Extract the (x, y) coordinate from the center of the cell holding the provided text.  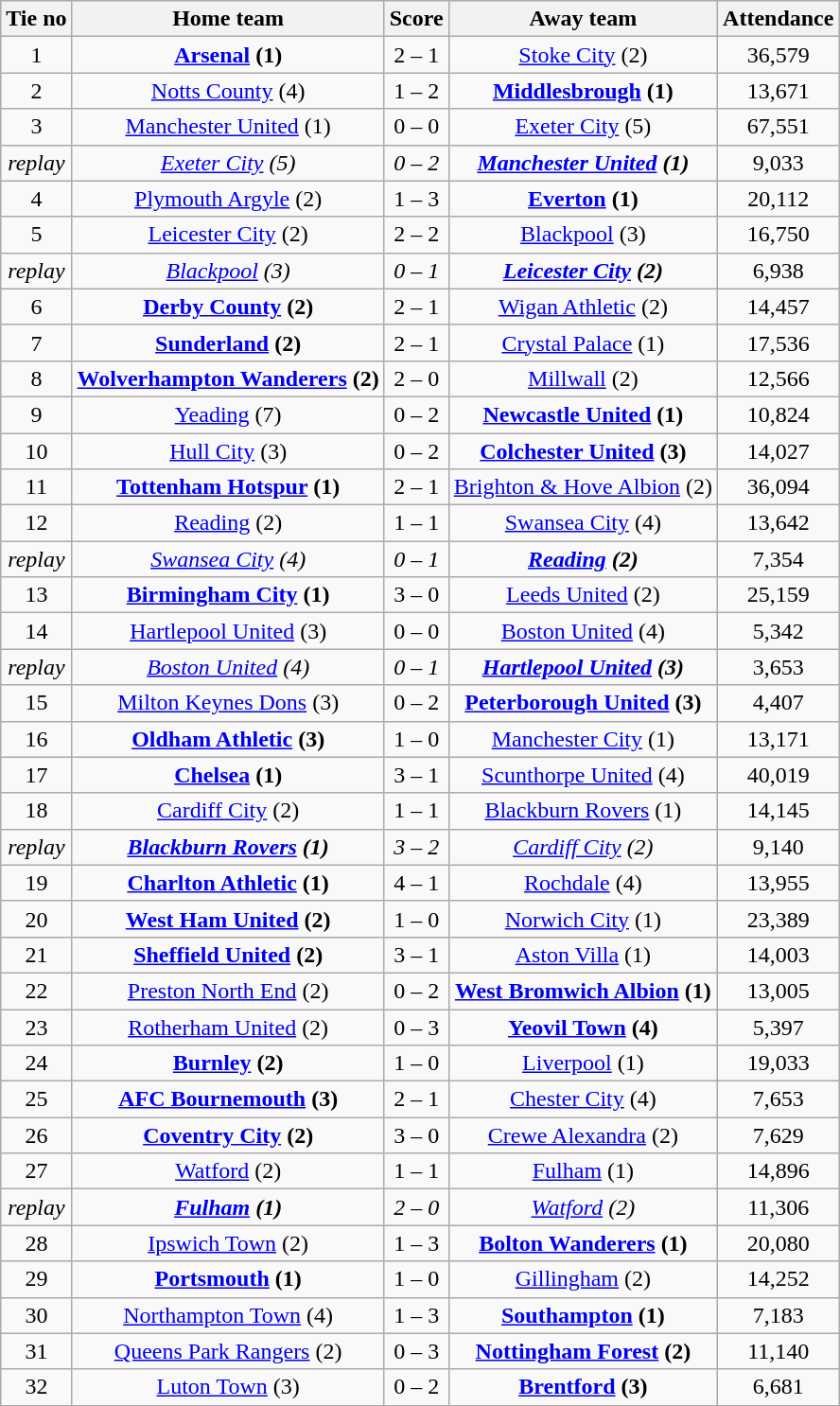
7,653 (779, 1099)
Birmingham City (1) (228, 595)
7 (36, 343)
3,653 (779, 667)
13,171 (779, 739)
6,938 (779, 271)
Hull City (3) (228, 451)
11,306 (779, 1207)
Away team (583, 19)
Everton (1) (583, 199)
5,397 (779, 1027)
9,033 (779, 163)
30 (36, 1315)
Notts County (4) (228, 91)
13,642 (779, 523)
20 (36, 919)
27 (36, 1171)
Plymouth Argyle (2) (228, 199)
Chester City (4) (583, 1099)
14,896 (779, 1171)
Nottingham Forest (2) (583, 1351)
14,252 (779, 1279)
13,005 (779, 991)
Sheffield United (2) (228, 955)
Manchester City (1) (583, 739)
Yeading (7) (228, 414)
Stoke City (2) (583, 55)
7,354 (779, 559)
13,671 (779, 91)
Newcastle United (1) (583, 414)
20,080 (779, 1243)
1 – 2 (416, 91)
4 – 1 (416, 883)
Brentford (3) (583, 1387)
23 (36, 1027)
12,566 (779, 378)
Coventry City (2) (228, 1135)
Crystal Palace (1) (583, 343)
3 (36, 127)
2 (36, 91)
5 (36, 235)
Scunthorpe United (4) (583, 775)
14,027 (779, 451)
25 (36, 1099)
6,681 (779, 1387)
Portsmouth (1) (228, 1279)
Home team (228, 19)
5,342 (779, 631)
36,579 (779, 55)
Ipswich Town (2) (228, 1243)
31 (36, 1351)
Gillingham (2) (583, 1279)
19,033 (779, 1063)
13 (36, 595)
4 (36, 199)
Leeds United (2) (583, 595)
Middlesbrough (1) (583, 91)
9 (36, 414)
16,750 (779, 235)
20,112 (779, 199)
4,407 (779, 703)
Luton Town (3) (228, 1387)
14,145 (779, 811)
Score (416, 19)
6 (36, 307)
Burnley (2) (228, 1063)
8 (36, 378)
Sunderland (2) (228, 343)
12 (36, 523)
Chelsea (1) (228, 775)
Oldham Athletic (3) (228, 739)
Peterborough United (3) (583, 703)
21 (36, 955)
Rotherham United (2) (228, 1027)
13,955 (779, 883)
9,140 (779, 847)
7,629 (779, 1135)
Bolton Wanderers (1) (583, 1243)
Wigan Athletic (2) (583, 307)
Milton Keynes Dons (3) (228, 703)
24 (36, 1063)
40,019 (779, 775)
Crewe Alexandra (2) (583, 1135)
Arsenal (1) (228, 55)
15 (36, 703)
14,457 (779, 307)
14,003 (779, 955)
Liverpool (1) (583, 1063)
67,551 (779, 127)
Attendance (779, 19)
Rochdale (4) (583, 883)
17,536 (779, 343)
Queens Park Rangers (2) (228, 1351)
Brighton & Hove Albion (2) (583, 487)
2 – 2 (416, 235)
28 (36, 1243)
29 (36, 1279)
7,183 (779, 1315)
Tottenham Hotspur (1) (228, 487)
18 (36, 811)
Colchester United (3) (583, 451)
Southampton (1) (583, 1315)
Aston Villa (1) (583, 955)
16 (36, 739)
11,140 (779, 1351)
Preston North End (2) (228, 991)
10,824 (779, 414)
Wolverhampton Wanderers (2) (228, 378)
10 (36, 451)
Millwall (2) (583, 378)
Derby County (2) (228, 307)
1 (36, 55)
Charlton Athletic (1) (228, 883)
Northampton Town (4) (228, 1315)
26 (36, 1135)
19 (36, 883)
22 (36, 991)
17 (36, 775)
AFC Bournemouth (3) (228, 1099)
Yeovil Town (4) (583, 1027)
14 (36, 631)
West Ham United (2) (228, 919)
3 – 2 (416, 847)
11 (36, 487)
23,389 (779, 919)
West Bromwich Albion (1) (583, 991)
Norwich City (1) (583, 919)
32 (36, 1387)
Tie no (36, 19)
25,159 (779, 595)
36,094 (779, 487)
